Detect which cell encompasses the target text, then output its (x, y) center coordinate. 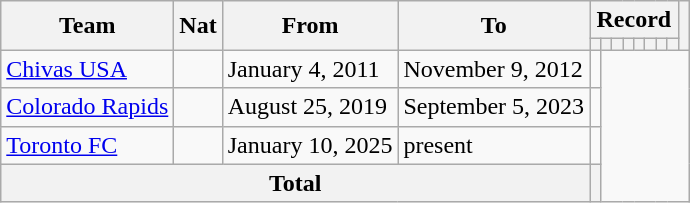
present (494, 145)
Colorado Rapids (88, 107)
Team (88, 26)
Record (634, 20)
November 9, 2012 (494, 69)
January 10, 2025 (310, 145)
Nat (198, 26)
From (310, 26)
Chivas USA (88, 69)
September 5, 2023 (494, 107)
Total (296, 183)
Toronto FC (88, 145)
August 25, 2019 (310, 107)
To (494, 26)
January 4, 2011 (310, 69)
